Provide the (X, Y) coordinate of the cell's center where the given text is located.  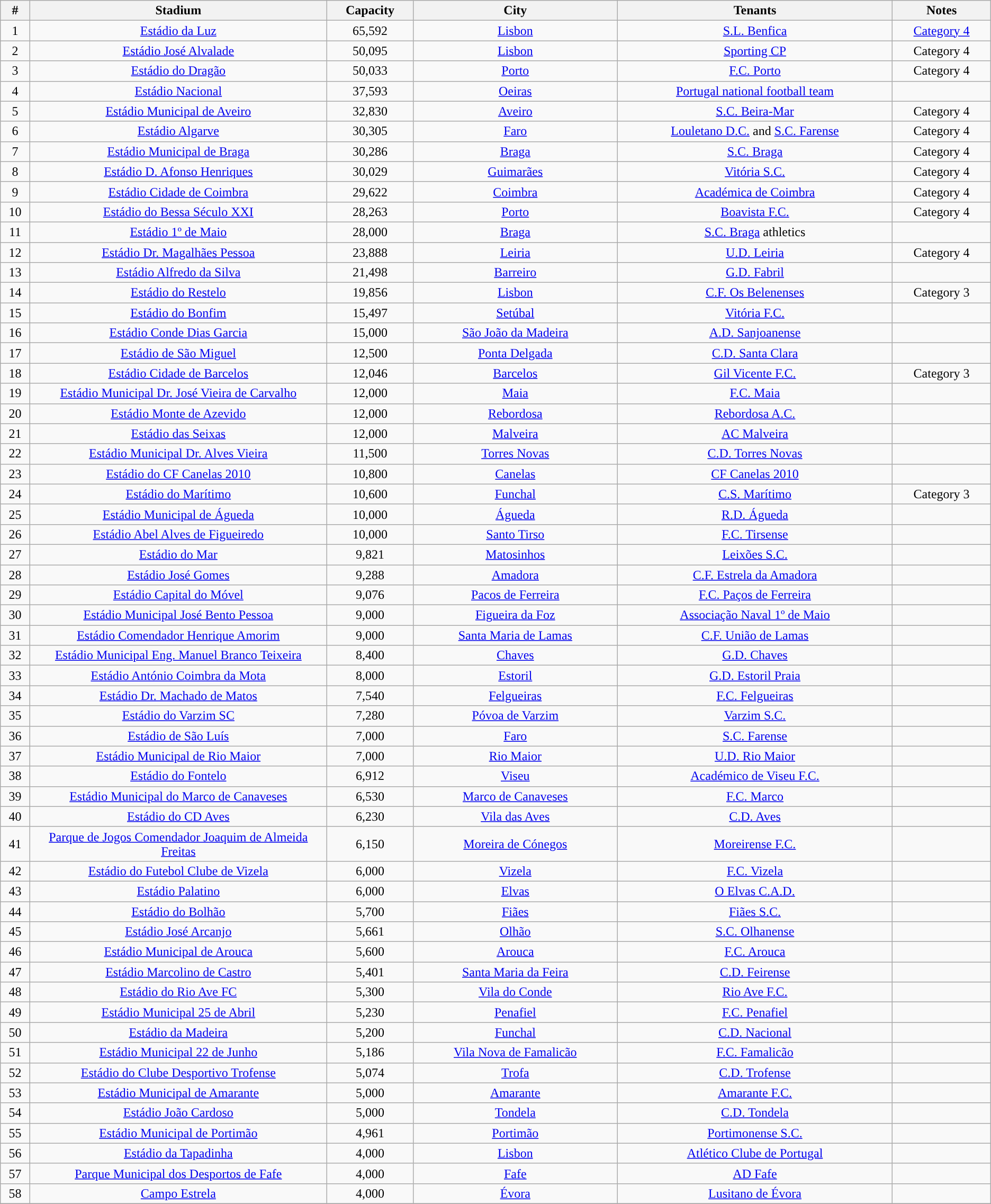
30 (15, 615)
5,401 (370, 972)
CF Canelas 2010 (755, 474)
Varzim S.C. (755, 716)
14 (15, 293)
Portugal national football team (755, 91)
Estádio do Dragão (178, 71)
Estádio do Bolhão (178, 911)
Estádio de São Luís (178, 736)
Estádio de São Miguel (178, 353)
Barcelos (516, 373)
6 (15, 131)
44 (15, 911)
19,856 (370, 293)
37,593 (370, 91)
# (15, 11)
Coimbra (516, 192)
30,286 (370, 151)
42 (15, 871)
Estádio do Rio Ave FC (178, 992)
37 (15, 756)
Stadium (178, 11)
Estádio José Alvalade (178, 51)
Sporting CP (755, 51)
Estádio do Bonfim (178, 313)
Amarante F.C. (755, 1093)
Boavista F.C. (755, 212)
50 (15, 1032)
7,280 (370, 716)
F.C. Famalicão (755, 1053)
U.D. Rio Maior (755, 756)
18 (15, 373)
31 (15, 635)
5,200 (370, 1032)
Évora (516, 1193)
Vila do Conde (516, 992)
Estádio José Gomes (178, 574)
Ponta Delgada (516, 353)
Guimarães (516, 172)
Estádio do Bessa Século XXI (178, 212)
7 (15, 151)
Estádio Municipal José Bento Pessoa (178, 615)
Elvas (516, 891)
Estádio Municipal de Aveiro (178, 111)
Marco de Canaveses (516, 796)
34 (15, 696)
Rio Maior (516, 756)
5,300 (370, 992)
Santa Maria de Lamas (516, 635)
Estádio do Restelo (178, 293)
S.C. Beira-Mar (755, 111)
5 (15, 111)
Santa Maria da Feira (516, 972)
Gil Vicente F.C. (755, 373)
Estoril (516, 676)
Fiães S.C. (755, 911)
Póvoa de Varzim (516, 716)
Portimonense S.C. (755, 1133)
24 (15, 494)
Portimão (516, 1133)
28 (15, 574)
Rebordosa (516, 414)
Estádio João Cardoso (178, 1113)
Tondela (516, 1113)
F.C. Porto (755, 71)
51 (15, 1053)
AC Malveira (755, 434)
Tenants (755, 11)
Leiria (516, 253)
52 (15, 1073)
Académica de Coimbra (755, 192)
11,500 (370, 454)
Vizela (516, 871)
Estádio Municipal de Arouca (178, 952)
Arouca (516, 952)
Associação Naval 1º de Maio (755, 615)
15,000 (370, 333)
5,186 (370, 1053)
55 (15, 1133)
20 (15, 414)
38 (15, 776)
Amarante (516, 1093)
Estádio Municipal de Amarante (178, 1093)
7,540 (370, 696)
Fafe (516, 1173)
Canelas (516, 474)
65,592 (370, 31)
Estádio Abel Alves de Figueiredo (178, 534)
F.C. Felgueiras (755, 696)
22 (15, 454)
12 (15, 253)
4,961 (370, 1133)
G.D. Chaves (755, 655)
C.F. Os Belenenses (755, 293)
Vitória S.C. (755, 172)
Estádio Dr. Magalhães Pessoa (178, 253)
45 (15, 932)
9,821 (370, 554)
Estádio Palatino (178, 891)
Trofa (516, 1073)
15 (15, 313)
29,622 (370, 192)
35 (15, 716)
46 (15, 952)
Estádio Cidade de Coimbra (178, 192)
6,230 (370, 816)
30,305 (370, 131)
27 (15, 554)
Oeiras (516, 91)
57 (15, 1173)
Águeda (516, 514)
25 (15, 514)
G.D. Estoril Praia (755, 676)
Vila das Aves (516, 816)
Parque de Jogos Comendador Joaquim de Almeida Freitas (178, 844)
S.L. Benfica (755, 31)
4 (15, 91)
48 (15, 992)
S.C. Olhanense (755, 932)
Felgueiras (516, 696)
13 (15, 273)
41 (15, 844)
Olhão (516, 932)
Estádio do Marítimo (178, 494)
Estádio Cidade de Barcelos (178, 373)
S.C. Braga athletics (755, 232)
17 (15, 353)
23 (15, 474)
Parque Municipal dos Desportos de Fafe (178, 1173)
C.D. Tondela (755, 1113)
Estádio António Coimbra da Mota (178, 676)
Matosinhos (516, 554)
C.F. União de Lamas (755, 635)
Vitória F.C. (755, 313)
5,700 (370, 911)
Fiães (516, 911)
Campo Estrela (178, 1193)
3 (15, 71)
21 (15, 434)
Estádio Municipal Dr. Alves Vieira (178, 454)
10,800 (370, 474)
Estádio 1º de Maio (178, 232)
Estádio do Clube Desportivo Trofense (178, 1073)
9,076 (370, 595)
8,400 (370, 655)
Estádio Alfredo da Silva (178, 273)
Estádio Nacional (178, 91)
Setúbal (516, 313)
10 (15, 212)
Estádio Municipal de Portimão (178, 1133)
Estádio Municipal de Águeda (178, 514)
Estádio Municipal do Marco de Canaveses (178, 796)
F.C. Vizela (755, 871)
49 (15, 1012)
S.C. Farense (755, 736)
29 (15, 595)
Estádio das Seixas (178, 434)
Capacity (370, 11)
C.D. Aves (755, 816)
10,600 (370, 494)
Académico de Viseu F.C. (755, 776)
28,000 (370, 232)
U.D. Leiria (755, 253)
54 (15, 1113)
30,029 (370, 172)
Lusitano de Évora (755, 1193)
City (516, 11)
28,263 (370, 212)
O Elvas C.A.D. (755, 891)
Malveira (516, 434)
Estádio Marcolino de Castro (178, 972)
Estádio D. Afonso Henriques (178, 172)
40 (15, 816)
8 (15, 172)
Estádio Dr. Machado de Matos (178, 696)
Estádio Algarve (178, 131)
15,497 (370, 313)
19 (15, 393)
Estádio do CD Aves (178, 816)
9 (15, 192)
G.D. Fabril (755, 273)
AD Fafe (755, 1173)
Rebordosa A.C. (755, 414)
Viseu (516, 776)
5,661 (370, 932)
Moreirense F.C. (755, 844)
Estádio do Futebol Clube de Vizela (178, 871)
Estádio do Mar (178, 554)
6,912 (370, 776)
Figueira da Foz (516, 615)
9,288 (370, 574)
F.C. Arouca (755, 952)
11 (15, 232)
F.C. Paços de Ferreira (755, 595)
Penafiel (516, 1012)
Estádio Comendador Henrique Amorim (178, 635)
39 (15, 796)
23,888 (370, 253)
Barreiro (516, 273)
1 (15, 31)
33 (15, 676)
Moreira de Cónegos (516, 844)
43 (15, 891)
C.D. Torres Novas (755, 454)
Estádio da Luz (178, 31)
Maia (516, 393)
Santo Tirso (516, 534)
Estádio Monte de Azevido (178, 414)
5,600 (370, 952)
53 (15, 1093)
Amadora (516, 574)
C.D. Nacional (755, 1032)
16 (15, 333)
Estádio Municipal de Braga (178, 151)
26 (15, 534)
36 (15, 736)
Estádio do Fontelo (178, 776)
56 (15, 1153)
21,498 (370, 273)
Leixões S.C. (755, 554)
5,230 (370, 1012)
Notes (941, 11)
R.D. Águeda (755, 514)
Estádio Municipal Eng. Manuel Branco Teixeira (178, 655)
C.D. Santa Clara (755, 353)
Torres Novas (516, 454)
8,000 (370, 676)
Louletano D.C. and S.C. Farense (755, 131)
F.C. Marco (755, 796)
F.C. Maia (755, 393)
Atlético Clube de Portugal (755, 1153)
32,830 (370, 111)
5,074 (370, 1073)
Estádio da Madeira (178, 1032)
Estádio José Arcanjo (178, 932)
Estádio Capital do Móvel (178, 595)
C.F. Estrela da Amadora (755, 574)
São João da Madeira (516, 333)
Estádio Municipal 22 de Junho (178, 1053)
Vila Nova de Famalicão (516, 1053)
Estádio do Varzim SC (178, 716)
47 (15, 972)
Pacos de Ferreira (516, 595)
Chaves (516, 655)
Estádio Municipal 25 de Abril (178, 1012)
C.D. Feirense (755, 972)
50,033 (370, 71)
6,150 (370, 844)
12,046 (370, 373)
C.S. Marítimo (755, 494)
Estádio Municipal de Rio Maior (178, 756)
Rio Ave F.C. (755, 992)
Aveiro (516, 111)
F.C. Tirsense (755, 534)
32 (15, 655)
50,095 (370, 51)
Estádio Conde Dias Garcia (178, 333)
58 (15, 1193)
C.D. Trofense (755, 1073)
S.C. Braga (755, 151)
Estádio da Tapadinha (178, 1153)
2 (15, 51)
Estádio Municipal Dr. José Vieira de Carvalho (178, 393)
Estádio do CF Canelas 2010 (178, 474)
F.C. Penafiel (755, 1012)
12,500 (370, 353)
6,530 (370, 796)
A.D. Sanjoanense (755, 333)
